From the cell containing the given text, extract its center point as (x, y) coordinate. 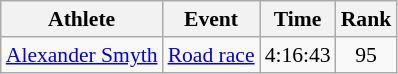
Rank (366, 19)
Event (212, 19)
Road race (212, 55)
4:16:43 (298, 55)
Alexander Smyth (82, 55)
Athlete (82, 19)
Time (298, 19)
95 (366, 55)
